Output the [X, Y] coordinate of the center of the cell containing the given text.  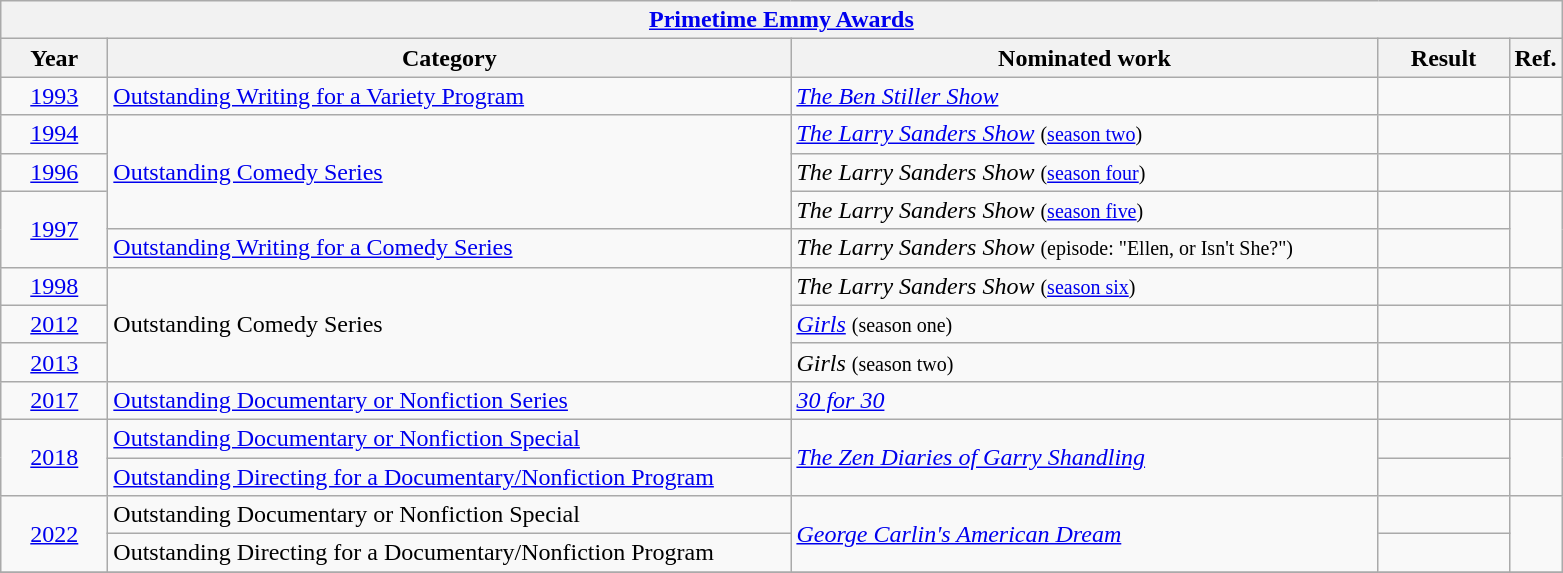
30 for 30 [1084, 400]
Girls (season one) [1084, 324]
2017 [54, 400]
Nominated work [1084, 58]
2013 [54, 362]
2012 [54, 324]
The Larry Sanders Show (episode: "Ellen, or Isn't She?") [1084, 248]
1993 [54, 96]
Outstanding Writing for a Variety Program [450, 96]
1997 [54, 229]
1994 [54, 134]
The Ben Stiller Show [1084, 96]
2022 [54, 534]
George Carlin's American Dream [1084, 534]
The Larry Sanders Show (season two) [1084, 134]
Result [1444, 58]
The Zen Diaries of Garry Shandling [1084, 457]
Ref. [1536, 58]
The Larry Sanders Show (season six) [1084, 286]
Outstanding Documentary or Nonfiction Series [450, 400]
The Larry Sanders Show (season five) [1084, 210]
Year [54, 58]
Girls (season two) [1084, 362]
Primetime Emmy Awards [782, 20]
Category [450, 58]
1996 [54, 172]
The Larry Sanders Show (season four) [1084, 172]
2018 [54, 457]
1998 [54, 286]
Outstanding Writing for a Comedy Series [450, 248]
